For the text-containing cell, return its midpoint in [x, y] coordinate format. 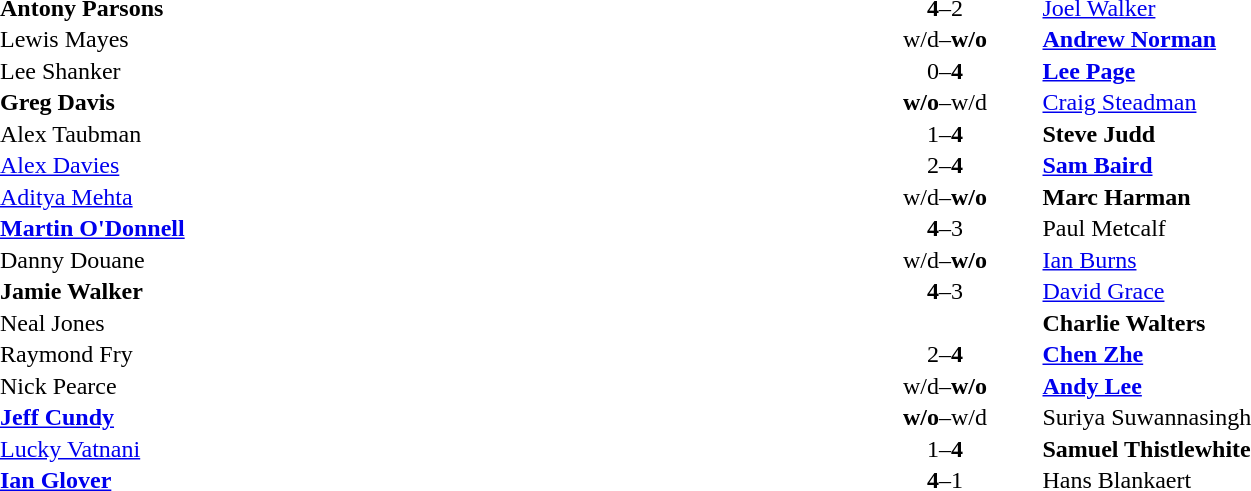
0–4 [944, 71]
